Search for the cell housing the specified text and yield its [X, Y] center coordinate. 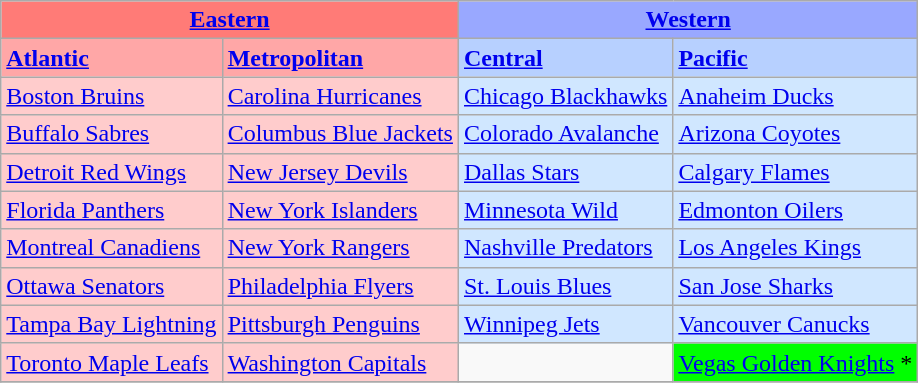
Western [688, 20]
Chicago Blackhawks [565, 96]
New York Rangers [340, 248]
Calgary Flames [796, 172]
Dallas Stars [565, 172]
Eastern [230, 20]
Arizona Coyotes [796, 134]
New York Islanders [340, 210]
Ottawa Senators [112, 286]
Vancouver Canucks [796, 324]
San Jose Sharks [796, 286]
Minnesota Wild [565, 210]
Atlantic [112, 58]
Toronto Maple Leafs [112, 362]
Florida Panthers [112, 210]
Edmonton Oilers [796, 210]
Los Angeles Kings [796, 248]
Pittsburgh Penguins [340, 324]
Central [565, 58]
Columbus Blue Jackets [340, 134]
Pacific [796, 58]
St. Louis Blues [565, 286]
Montreal Canadiens [112, 248]
New Jersey Devils [340, 172]
Tampa Bay Lightning [112, 324]
Metropolitan [340, 58]
Boston Bruins [112, 96]
Nashville Predators [565, 248]
Washington Capitals [340, 362]
Carolina Hurricanes [340, 96]
Winnipeg Jets [565, 324]
Anaheim Ducks [796, 96]
Detroit Red Wings [112, 172]
Vegas Golden Knights * [796, 362]
Philadelphia Flyers [340, 286]
Buffalo Sabres [112, 134]
Colorado Avalanche [565, 134]
